Extract the (X, Y) coordinate from the center of the cell holding the provided text.  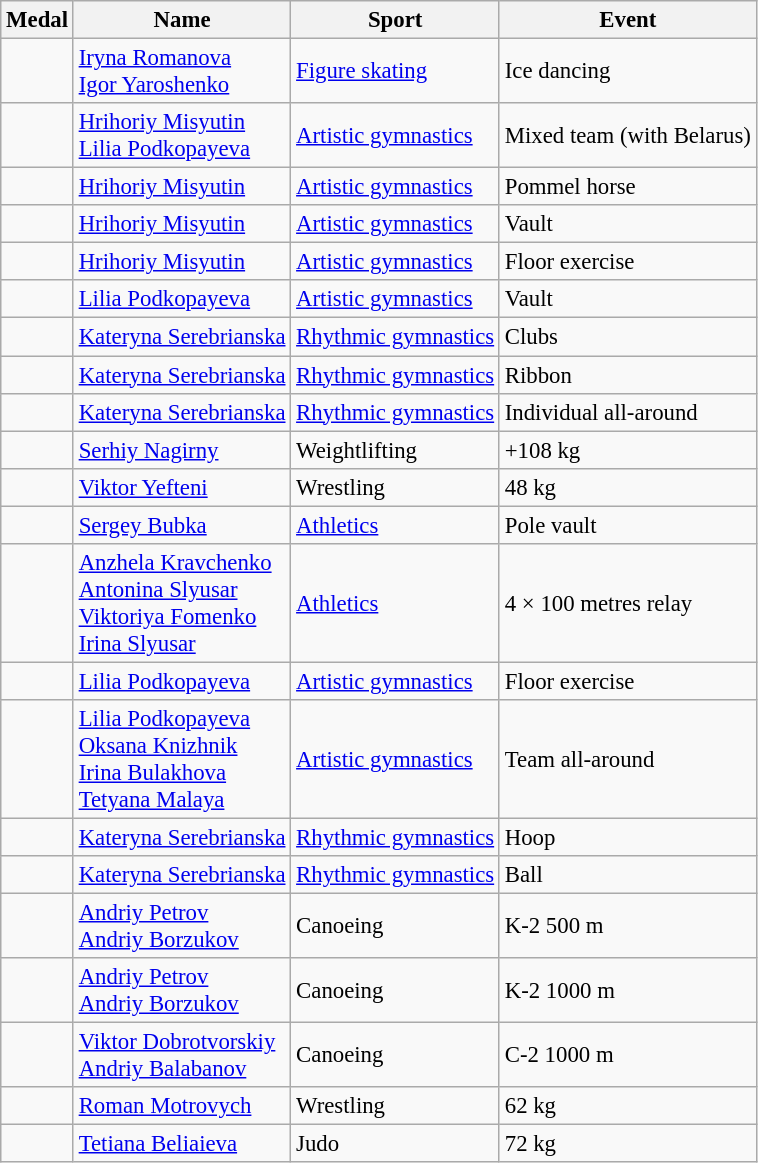
C-2 1000 m (628, 1056)
Iryna RomanovaIgor Yaroshenko (182, 72)
K-2 500 m (628, 926)
Pommel horse (628, 187)
72 kg (628, 1144)
Judo (396, 1144)
Tetiana Beliaieva (182, 1144)
Lilia PodkopayevaOksana KnizhnikIrina BulakhovaTetyana Malaya (182, 760)
Hoop (628, 837)
Viktor DobrotvorskiyAndriy Balabanov (182, 1056)
Figure skating (396, 72)
Pole vault (628, 525)
Anzhela KravchenkoAntonina SlyusarViktoriya FomenkoIrina Slyusar (182, 604)
+108 kg (628, 450)
Ball (628, 875)
Mixed team (with Belarus) (628, 136)
Serhiy Nagirny (182, 450)
Hrihoriy MisyutinLilia Podkopayeva (182, 136)
4 × 100 metres relay (628, 604)
Roman Motrovych (182, 1106)
Clubs (628, 337)
48 kg (628, 487)
Team all-around (628, 760)
Sergey Bubka (182, 525)
Event (628, 20)
K-2 1000 m (628, 990)
Individual all-around (628, 412)
Weightlifting (396, 450)
Ribbon (628, 375)
Ice dancing (628, 72)
Medal (38, 20)
Name (182, 20)
Sport (396, 20)
62 kg (628, 1106)
Viktor Yefteni (182, 487)
